Return the [x, y] coordinate for the center point of the cell that contains the specified text.  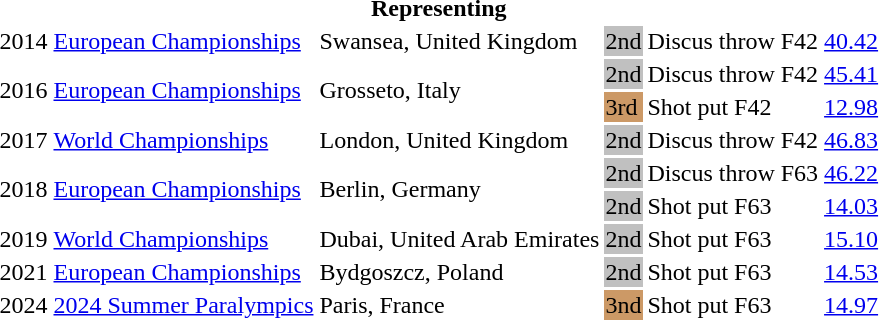
3rd [624, 107]
Shot put F42 [733, 107]
Berlin, Germany [460, 190]
2024 Summer Paralympics [184, 305]
Bydgoszcz, Poland [460, 272]
Swansea, United Kingdom [460, 41]
Grosseto, Italy [460, 90]
3nd [624, 305]
Dubai, United Arab Emirates [460, 239]
Discus throw F63 [733, 173]
Paris, France [460, 305]
London, United Kingdom [460, 140]
